Locate the cell with the specified text and output its (X, Y) center coordinate. 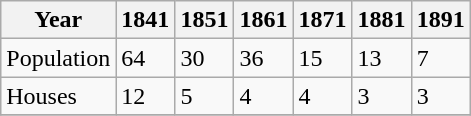
Year (58, 20)
Houses (58, 96)
36 (264, 58)
1851 (204, 20)
1881 (382, 20)
30 (204, 58)
1841 (146, 20)
1871 (322, 20)
5 (204, 96)
64 (146, 58)
1891 (440, 20)
15 (322, 58)
7 (440, 58)
1861 (264, 20)
Population (58, 58)
12 (146, 96)
13 (382, 58)
